From the cell containing the given text, extract its center point as (X, Y) coordinate. 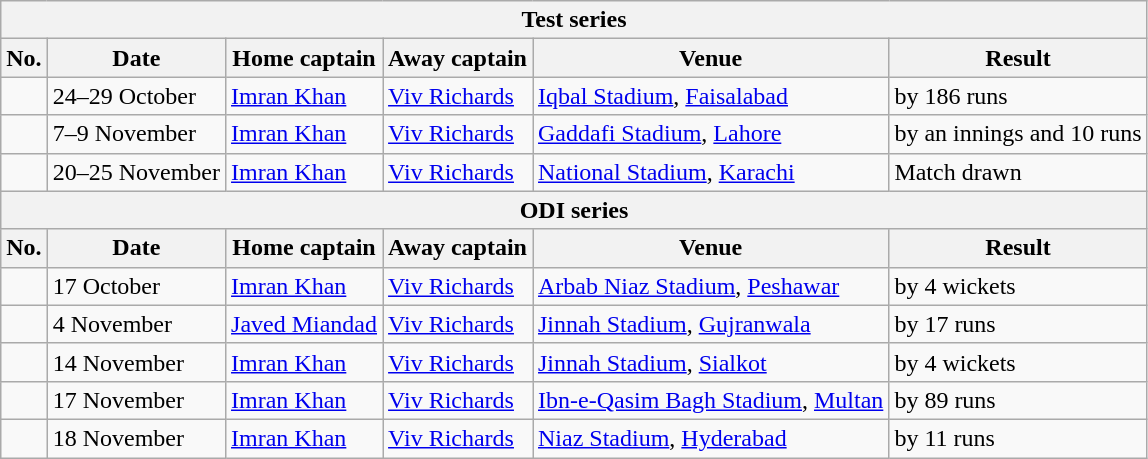
Arbab Niaz Stadium, Peshawar (710, 286)
24–29 October (136, 96)
National Stadium, Karachi (710, 172)
Javed Miandad (304, 324)
by 11 runs (1018, 438)
ODI series (574, 210)
by 17 runs (1018, 324)
Niaz Stadium, Hyderabad (710, 438)
20–25 November (136, 172)
Test series (574, 20)
Ibn-e-Qasim Bagh Stadium, Multan (710, 400)
17 October (136, 286)
by 89 runs (1018, 400)
14 November (136, 362)
Jinnah Stadium, Sialkot (710, 362)
Gaddafi Stadium, Lahore (710, 134)
by an innings and 10 runs (1018, 134)
by 186 runs (1018, 96)
18 November (136, 438)
4 November (136, 324)
Iqbal Stadium, Faisalabad (710, 96)
7–9 November (136, 134)
Match drawn (1018, 172)
Jinnah Stadium, Gujranwala (710, 324)
17 November (136, 400)
